Find where the given text appears and provide that cell's center as (x, y) coordinate. 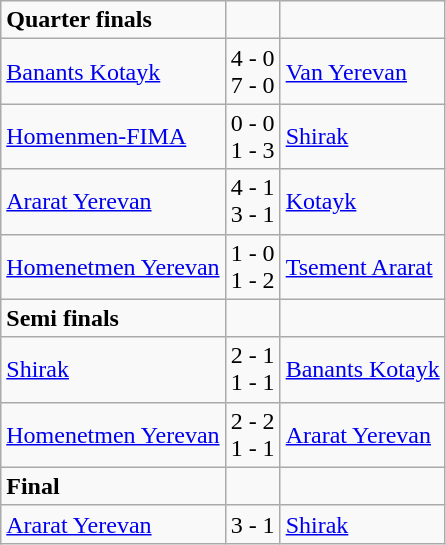
3 - 1 (252, 524)
Homenmen-FIMA (113, 136)
1 - 01 - 2 (252, 266)
Final (113, 486)
4 - 07 - 0 (252, 72)
0 - 01 - 3 (252, 136)
Van Yerevan (362, 72)
Quarter finals (113, 20)
Semi finals (113, 318)
Tsement Ararat (362, 266)
4 - 13 - 1 (252, 202)
2 - 21 - 1 (252, 434)
2 - 11 - 1 (252, 370)
Kotayk (362, 202)
